Locate the cell with the specified text and output its [x, y] center coordinate. 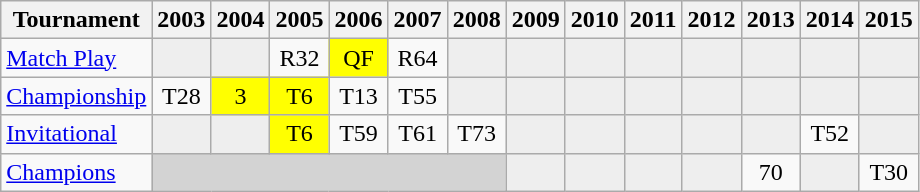
2009 [536, 20]
Champions [76, 172]
T61 [418, 134]
2003 [182, 20]
Tournament [76, 20]
T52 [830, 134]
T28 [182, 96]
2006 [358, 20]
Match Play [76, 58]
Championship [76, 96]
2015 [888, 20]
R32 [300, 58]
2008 [476, 20]
T13 [358, 96]
70 [770, 172]
QF [358, 58]
T59 [358, 134]
R64 [418, 58]
T55 [418, 96]
2005 [300, 20]
2013 [770, 20]
T73 [476, 134]
2012 [712, 20]
2011 [653, 20]
2007 [418, 20]
2014 [830, 20]
Invitational [76, 134]
2010 [594, 20]
2004 [240, 20]
3 [240, 96]
T30 [888, 172]
